Detect which cell encompasses the target text, then output its (x, y) center coordinate. 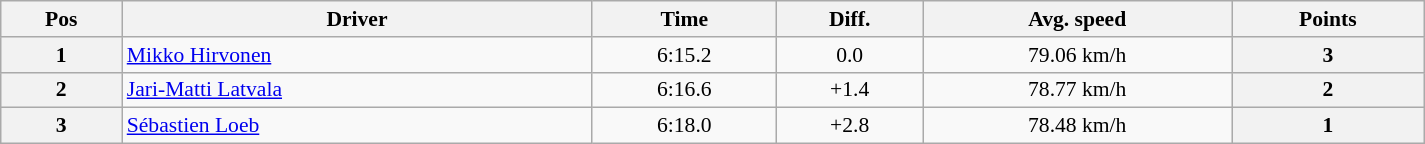
Avg. speed (1078, 19)
Points (1328, 19)
Driver (358, 19)
78.48 km/h (1078, 126)
+1.4 (850, 90)
Diff. (850, 19)
6:18.0 (684, 126)
+2.8 (850, 126)
0.0 (850, 55)
79.06 km/h (1078, 55)
Sébastien Loeb (358, 126)
Jari-Matti Latvala (358, 90)
78.77 km/h (1078, 90)
Pos (62, 19)
Mikko Hirvonen (358, 55)
6:15.2 (684, 55)
6:16.6 (684, 90)
Time (684, 19)
